Return (X, Y) of the center of cell containing provided text 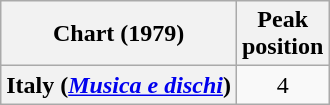
Chart (1979) (119, 34)
Italy (Musica e dischi) (119, 85)
4 (282, 85)
Peakposition (282, 34)
